Search for the cell housing the specified text and yield its (x, y) center coordinate. 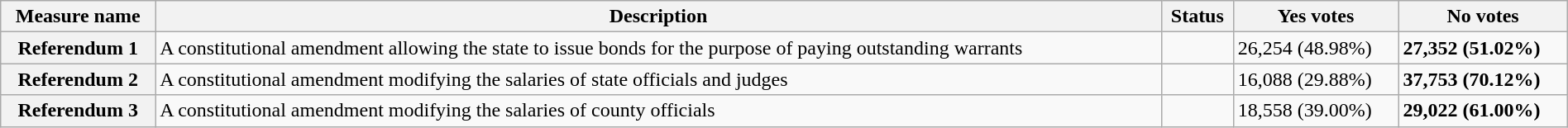
A constitutional amendment modifying the salaries of state officials and judges (658, 79)
Status (1198, 17)
Referendum 3 (78, 111)
Referendum 2 (78, 79)
Referendum 1 (78, 48)
29,022 (61.00%) (1483, 111)
27,352 (51.02%) (1483, 48)
No votes (1483, 17)
A constitutional amendment modifying the salaries of county officials (658, 111)
26,254 (48.98%) (1316, 48)
Measure name (78, 17)
Yes votes (1316, 17)
18,558 (39.00%) (1316, 111)
37,753 (70.12%) (1483, 79)
16,088 (29.88%) (1316, 79)
Description (658, 17)
A constitutional amendment allowing the state to issue bonds for the purpose of paying outstanding warrants (658, 48)
